Search for the cell housing the specified text and yield its [X, Y] center coordinate. 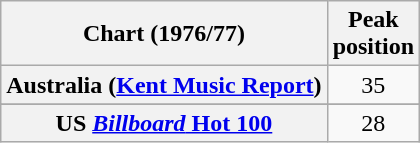
35 [373, 85]
Australia (Kent Music Report) [164, 85]
US Billboard Hot 100 [164, 123]
Chart (1976/77) [164, 34]
Peakposition [373, 34]
28 [373, 123]
